Pinpoint the cell where the given text exists, returning its (x, y) midpoint coordinate. 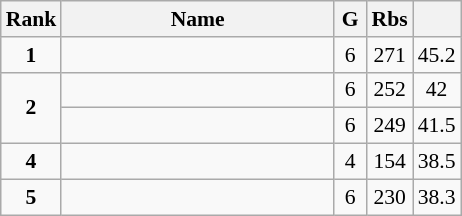
230 (390, 197)
45.2 (437, 55)
252 (390, 90)
Name (198, 19)
Rbs (390, 19)
2 (32, 108)
1 (32, 55)
249 (390, 126)
38.5 (437, 162)
41.5 (437, 126)
38.3 (437, 197)
Rank (32, 19)
5 (32, 197)
42 (437, 90)
154 (390, 162)
G (350, 19)
271 (390, 55)
